Detect which cell encompasses the target text, then output its [x, y] center coordinate. 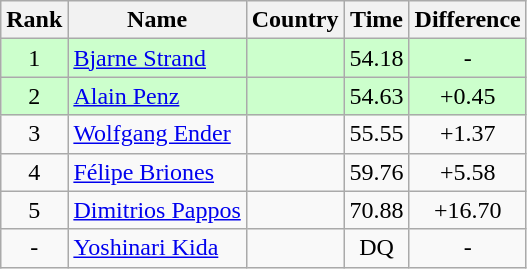
+0.45 [468, 96]
54.18 [376, 58]
Name [157, 20]
3 [34, 134]
DQ [376, 248]
Difference [468, 20]
4 [34, 172]
Bjarne Strand [157, 58]
Rank [34, 20]
+1.37 [468, 134]
55.55 [376, 134]
Alain Penz [157, 96]
+5.58 [468, 172]
Yoshinari Kida [157, 248]
2 [34, 96]
+16.70 [468, 210]
Wolfgang Ender [157, 134]
Félipe Briones [157, 172]
5 [34, 210]
Dimitrios Pappos [157, 210]
Time [376, 20]
1 [34, 58]
54.63 [376, 96]
70.88 [376, 210]
Country [295, 20]
59.76 [376, 172]
